Capture the cell that displays the provided text and extract its [X, Y] central coordinate. 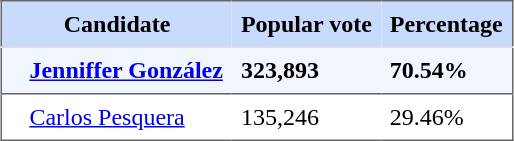
Percentage [447, 24]
70.54% [447, 70]
Jenniffer González [126, 70]
Candidate [117, 24]
135,246 [306, 117]
Carlos Pesquera [126, 117]
29.46% [447, 117]
323,893 [306, 70]
Popular vote [306, 24]
